Provide the [X, Y] coordinate of the cell's center where the given text is located.  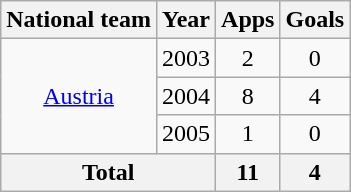
Apps [248, 20]
Total [108, 172]
Goals [315, 20]
Austria [79, 96]
8 [248, 96]
National team [79, 20]
1 [248, 134]
2003 [186, 58]
Year [186, 20]
2 [248, 58]
11 [248, 172]
2004 [186, 96]
2005 [186, 134]
